Provide the [X, Y] coordinate of the cell's center where the given text is located.  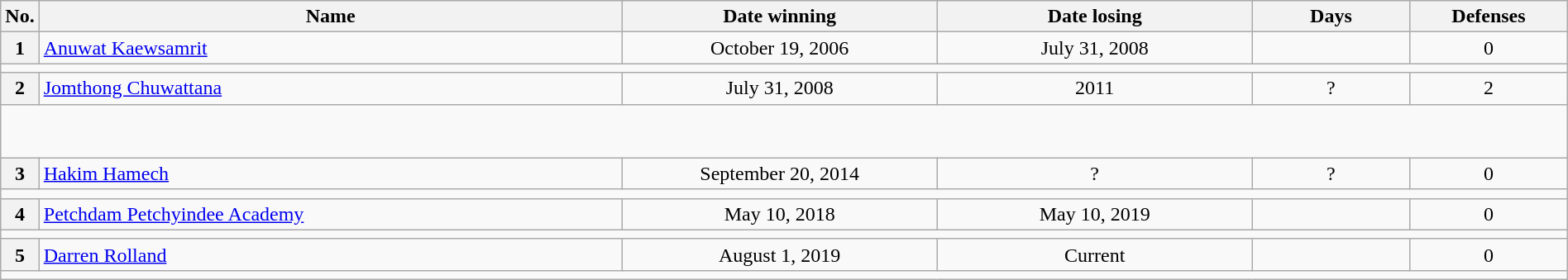
Anuwat Kaewsamrit [331, 48]
August 1, 2019 [779, 254]
2011 [1095, 88]
No. [20, 17]
Darren Rolland [331, 254]
Petchdam Petchyindee Academy [331, 214]
Current [1095, 254]
May 10, 2018 [779, 214]
Hakim Hamech [331, 173]
4 [20, 214]
Date losing [1095, 17]
September 20, 2014 [779, 173]
3 [20, 173]
May 10, 2019 [1095, 214]
October 19, 2006 [779, 48]
Date winning [779, 17]
1 [20, 48]
5 [20, 254]
Jomthong Chuwattana [331, 88]
Name [331, 17]
Defenses [1489, 17]
Days [1331, 17]
